Identify which cell holds the provided text, then report its (X, Y) central coordinate. 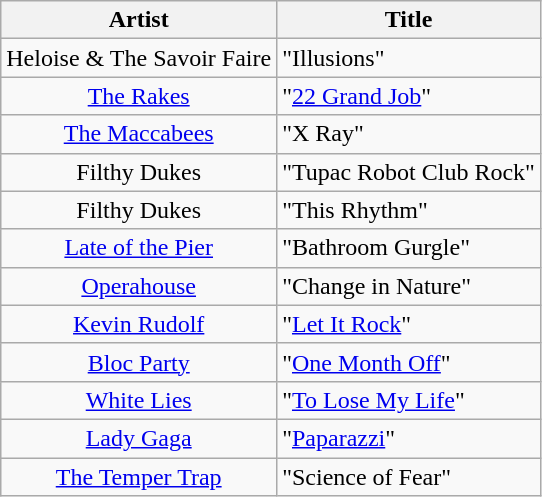
Lady Gaga (139, 438)
Kevin Rudolf (139, 324)
"This Rhythm" (409, 210)
"Science of Fear" (409, 477)
"To Lose My Life" (409, 400)
"Let It Rock" (409, 324)
The Temper Trap (139, 477)
White Lies (139, 400)
"One Month Off" (409, 362)
Title (409, 20)
Bloc Party (139, 362)
Heloise & The Savoir Faire (139, 58)
Operahouse (139, 286)
"Tupac Robot Club Rock" (409, 172)
Late of the Pier (139, 248)
"22 Grand Job" (409, 96)
"Paparazzi" (409, 438)
"Illusions" (409, 58)
"Change in Nature" (409, 286)
The Maccabees (139, 134)
"Bathroom Gurgle" (409, 248)
Artist (139, 20)
"X Ray" (409, 134)
The Rakes (139, 96)
